Output the [x, y] coordinate of the center of the cell containing the given text.  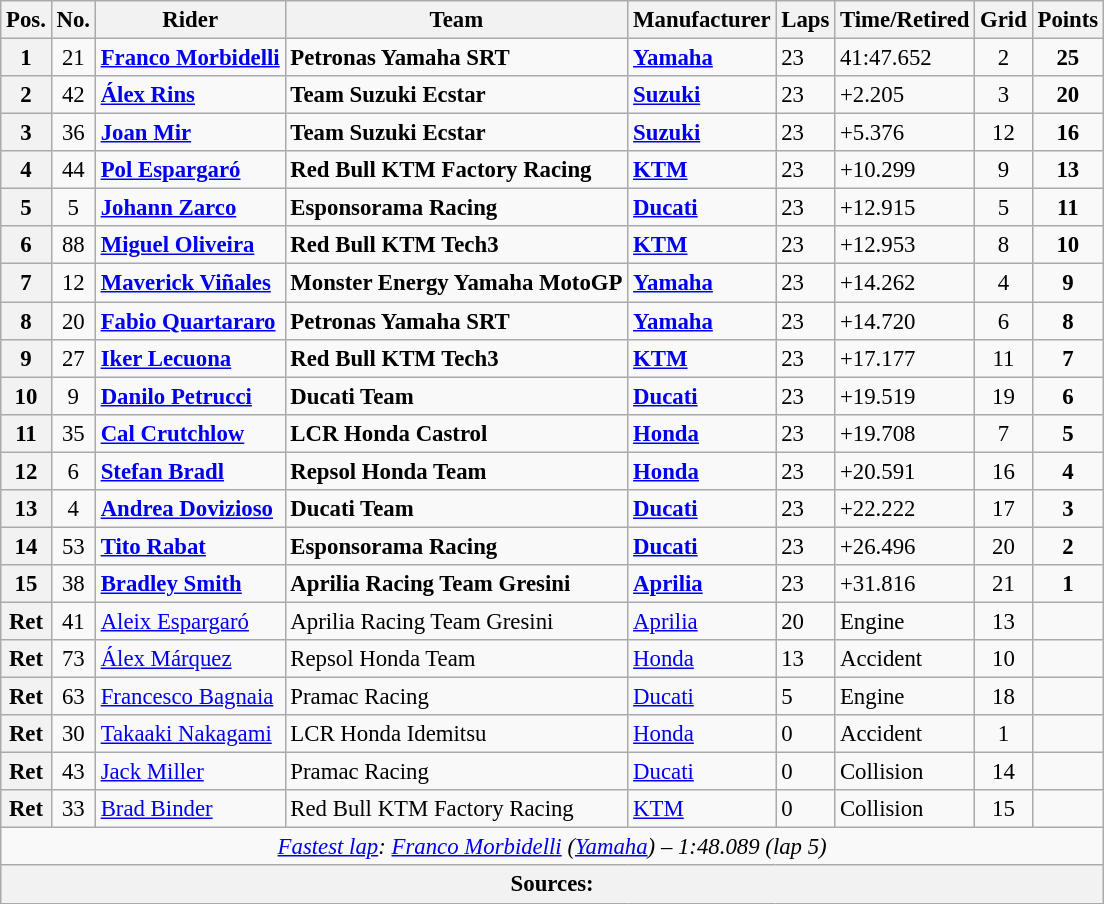
36 [73, 133]
Monster Energy Yamaha MotoGP [456, 283]
73 [73, 659]
Brad Binder [190, 809]
88 [73, 245]
Álex Rins [190, 95]
30 [73, 734]
+26.496 [905, 546]
Fabio Quartararo [190, 321]
63 [73, 697]
+10.299 [905, 170]
LCR Honda Idemitsu [456, 734]
Jack Miller [190, 772]
35 [73, 433]
17 [1004, 509]
Pos. [26, 20]
Miguel Oliveira [190, 245]
44 [73, 170]
+22.222 [905, 509]
19 [1004, 396]
Aleix Espargaró [190, 621]
+14.720 [905, 321]
Grid [1004, 20]
27 [73, 358]
Bradley Smith [190, 584]
Takaaki Nakagami [190, 734]
+12.953 [905, 245]
18 [1004, 697]
+31.816 [905, 584]
+5.376 [905, 133]
Joan Mir [190, 133]
Andrea Dovizioso [190, 509]
Points [1068, 20]
+17.177 [905, 358]
Tito Rabat [190, 546]
Maverick Viñales [190, 283]
Francesco Bagnaia [190, 697]
25 [1068, 58]
+12.915 [905, 208]
Team [456, 20]
+14.262 [905, 283]
Fastest lap: Franco Morbidelli (Yamaha) – 1:48.089 (lap 5) [552, 847]
+19.519 [905, 396]
No. [73, 20]
43 [73, 772]
Pol Espargaró [190, 170]
42 [73, 95]
41 [73, 621]
Laps [806, 20]
Franco Morbidelli [190, 58]
Johann Zarco [190, 208]
Manufacturer [702, 20]
Álex Márquez [190, 659]
+19.708 [905, 433]
38 [73, 584]
Sources: [552, 885]
33 [73, 809]
53 [73, 546]
Rider [190, 20]
Stefan Bradl [190, 471]
+2.205 [905, 95]
Danilo Petrucci [190, 396]
Iker Lecuona [190, 358]
41:47.652 [905, 58]
+20.591 [905, 471]
Time/Retired [905, 20]
Cal Crutchlow [190, 433]
LCR Honda Castrol [456, 433]
